Return the (X, Y) coordinate for the center point of the cell that contains the specified text.  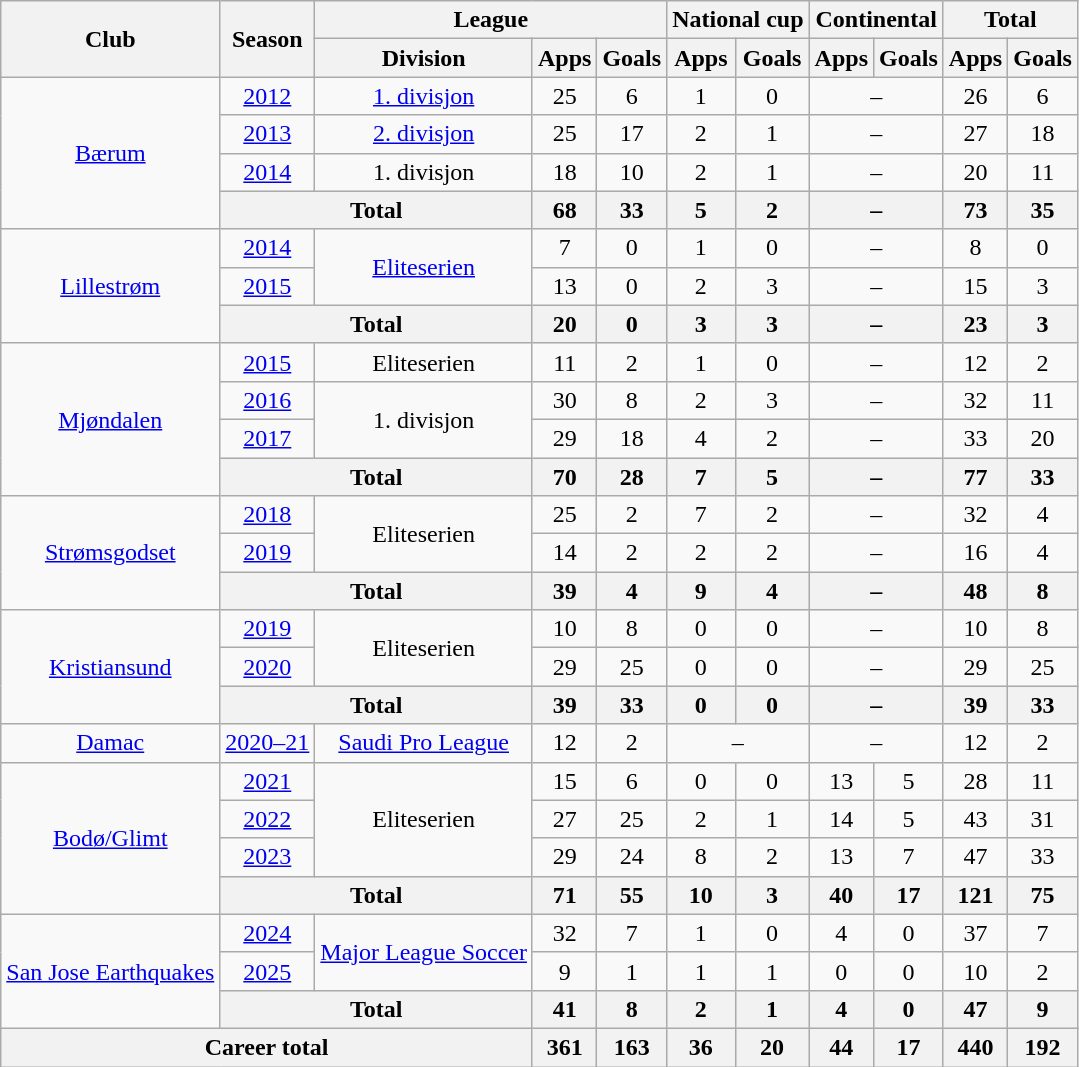
Career total (267, 1047)
National cup (738, 20)
2020 (268, 667)
2018 (268, 515)
San Jose Earthquakes (110, 971)
2020–21 (268, 743)
Kristiansund (110, 667)
35 (1043, 210)
2023 (268, 857)
30 (564, 400)
2013 (268, 134)
League (491, 20)
Mjøndalen (110, 419)
Bodø/Glimt (110, 838)
192 (1043, 1047)
24 (632, 857)
Season (268, 39)
Major League Soccer (424, 952)
440 (975, 1047)
26 (975, 96)
2025 (268, 971)
121 (975, 895)
75 (1043, 895)
2. divisjon (424, 134)
Strømsgodset (110, 553)
36 (701, 1047)
Club (110, 39)
361 (564, 1047)
2021 (268, 781)
41 (564, 1009)
77 (975, 477)
2017 (268, 438)
163 (632, 1047)
16 (975, 553)
55 (632, 895)
71 (564, 895)
Damac (110, 743)
73 (975, 210)
Division (424, 58)
Continental (876, 20)
43 (975, 819)
2012 (268, 96)
31 (1043, 819)
37 (975, 933)
2016 (268, 400)
40 (841, 895)
2024 (268, 933)
Bærum (110, 153)
Saudi Pro League (424, 743)
23 (975, 324)
68 (564, 210)
44 (841, 1047)
2022 (268, 819)
Lillestrøm (110, 286)
70 (564, 477)
48 (975, 591)
